Pinpoint the cell where the given text exists, returning its (X, Y) midpoint coordinate. 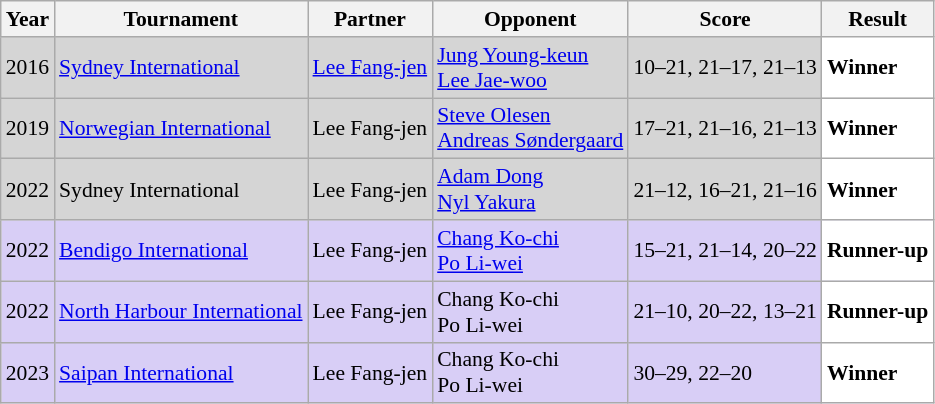
Opponent (530, 19)
Norwegian International (181, 128)
21–10, 20–22, 13–21 (725, 312)
North Harbour International (181, 312)
Tournament (181, 19)
Score (725, 19)
Steve Olesen Andreas Søndergaard (530, 128)
Adam Dong Nyl Yakura (530, 190)
2023 (28, 372)
Result (878, 19)
2019 (28, 128)
Jung Young-keun Lee Jae-woo (530, 68)
17–21, 21–16, 21–13 (725, 128)
Bendigo International (181, 250)
21–12, 16–21, 21–16 (725, 190)
15–21, 21–14, 20–22 (725, 250)
30–29, 22–20 (725, 372)
Year (28, 19)
Partner (370, 19)
2016 (28, 68)
Saipan International (181, 372)
10–21, 21–17, 21–13 (725, 68)
